Locate the cell with the specified text and output its [X, Y] center coordinate. 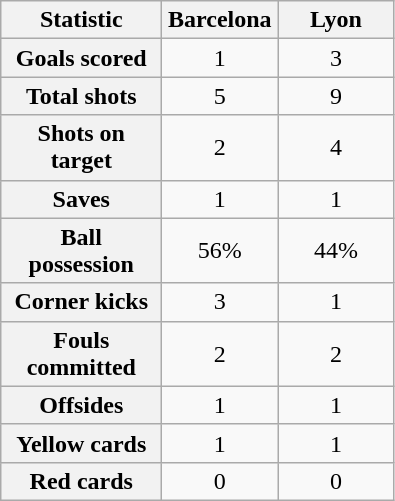
Goals scored [82, 58]
Fouls committed [82, 354]
44% [336, 250]
Total shots [82, 96]
Statistic [82, 20]
Red cards [82, 481]
5 [220, 96]
Saves [82, 199]
Ball possession [82, 250]
Lyon [336, 20]
Barcelona [220, 20]
Shots on target [82, 148]
Yellow cards [82, 443]
Corner kicks [82, 302]
4 [336, 148]
56% [220, 250]
Offsides [82, 405]
9 [336, 96]
